Return [x, y] of the center of cell containing provided text 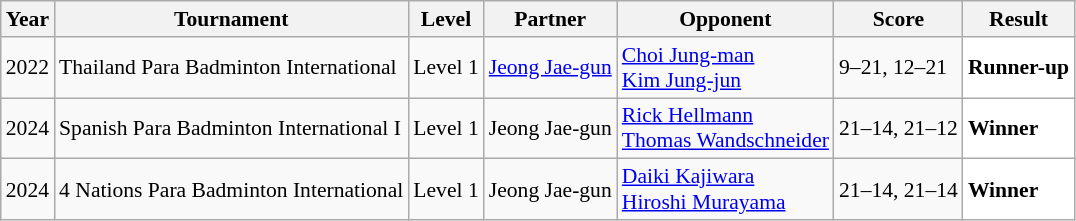
21–14, 21–12 [898, 128]
Choi Jung-man Kim Jung-jun [726, 68]
21–14, 21–14 [898, 190]
Tournament [231, 19]
2022 [28, 68]
Partner [550, 19]
4 Nations Para Badminton International [231, 190]
Score [898, 19]
Spanish Para Badminton International I [231, 128]
Runner-up [1018, 68]
Rick Hellmann Thomas Wandschneider [726, 128]
Daiki Kajiwara Hiroshi Murayama [726, 190]
Result [1018, 19]
Level [446, 19]
Thailand Para Badminton International [231, 68]
Opponent [726, 19]
Year [28, 19]
9–21, 12–21 [898, 68]
